Return [X, Y] of the center of cell containing provided text 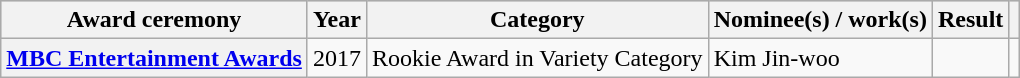
Nominee(s) / work(s) [820, 20]
Year [336, 20]
Category [537, 20]
Award ceremony [154, 20]
Result [970, 20]
Kim Jin-woo [820, 58]
Rookie Award in Variety Category [537, 58]
MBC Entertainment Awards [154, 58]
2017 [336, 58]
